Scan for the cell matching the given text and deliver its (x, y) coordinate at center. 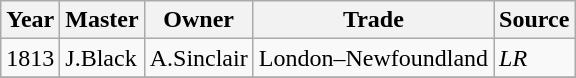
Source (534, 20)
J.Black (102, 58)
Trade (373, 20)
LR (534, 58)
Master (102, 20)
Owner (198, 20)
Year (30, 20)
London–Newfoundland (373, 58)
1813 (30, 58)
A.Sinclair (198, 58)
